For the text-containing cell, return its midpoint in [x, y] coordinate format. 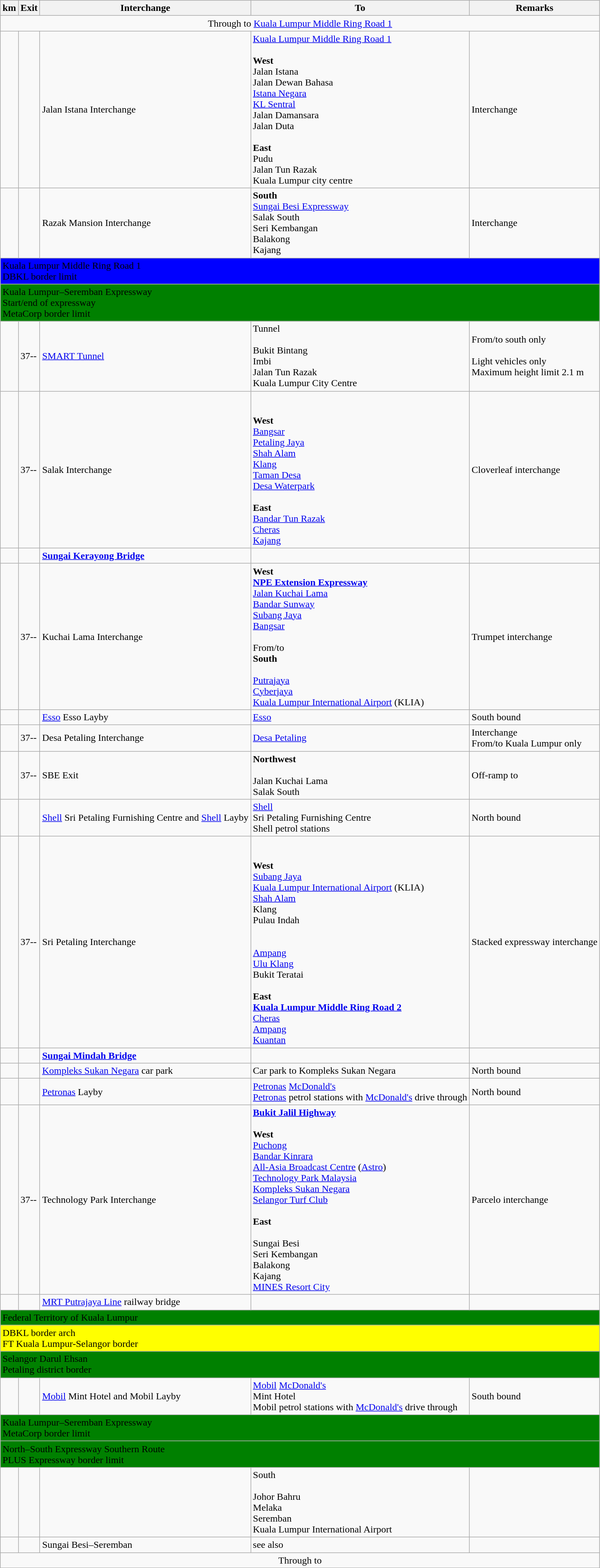
South Johor Bahru Melaka Seremban Kuala Lumpur International Airport [360, 1502]
Esso [360, 717]
InterchangeFrom/to Kuala Lumpur only [534, 738]
MRT Putrajaya Line railway bridge [145, 1302]
Through to [300, 1560]
see also [360, 1545]
TunnelBukit BintangImbiJalan Tun RazakKuala Lumpur City Centre [360, 356]
To [360, 8]
Kuala Lumpur–Seremban ExpresswayStart/end of expresswayMetaCorp border limit [300, 303]
SBE Exit [145, 776]
Desa Petaling Interchange [145, 738]
Esso Esso Layby [145, 717]
Kuala Lumpur–Seremban ExpresswayMetaCorp border limit [300, 1428]
Salak Interchange [145, 470]
West Bangsar Petaling Jaya Shah Alam KlangTaman Desa Desa WaterparkEast Bandar Tun Razak Cheras Kajang [360, 470]
Sungai Mindah Bridge [145, 1056]
km [9, 8]
Jalan Istana Interchange [145, 110]
Exit [29, 8]
SMART Tunnel [145, 356]
Federal Territory of Kuala Lumpur [300, 1317]
Shell Sri Petaling Furnishing CentreShell petrol stations [360, 818]
Car park to Kompleks Sukan Negara [360, 1071]
Sungai Kerayong Bridge [145, 556]
Stacked expressway interchange [534, 942]
Petronas McDonald's Petronas petrol stations with McDonald's drive through [360, 1092]
Remarks [534, 8]
Selangor Darul EhsanPetaling district border [300, 1365]
Kuala Lumpur Middle Ring Road 1DBKL border limit [300, 271]
Parcelo interchange [534, 1200]
Off-ramp to [534, 776]
DBKL border archFT Kuala Lumpur-Selangor border [300, 1338]
NorthwestJalan Kuchai LamaSalak South [360, 776]
North–South Expressway Southern RoutePLUS Expressway border limit [300, 1454]
Cloverleaf interchange [534, 470]
Mobil Mint Hotel and Mobil Layby [145, 1396]
Kompleks Sukan Negara car park [145, 1071]
Sri Petaling Interchange [145, 942]
Trumpet interchange [534, 636]
Through to Kuala Lumpur Middle Ring Road 1 [300, 23]
Razak Mansion Interchange [145, 223]
South Sungai Besi Expressway Salak SouthSeri KembanganBalakongKajang [360, 223]
Mobil McDonald's Mint HotelMobil petrol stations with McDonald's drive through [360, 1396]
Petronas Layby [145, 1092]
Desa Petaling [360, 738]
Technology Park Interchange [145, 1200]
Sungai Besi–Seremban [145, 1545]
Shell Sri Petaling Furnishing Centre and Shell Layby [145, 818]
Kuchai Lama Interchange [145, 636]
From/to south onlyLight vehicles onlyMaximum height limit 2.1 m [534, 356]
